Extract the (X, Y) coordinate from the center of the cell holding the provided text.  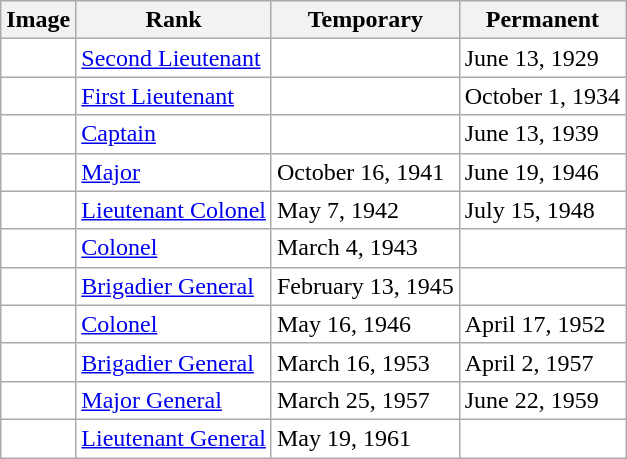
Lieutenant General (174, 438)
June 22, 1959 (542, 400)
July 15, 1948 (542, 210)
March 16, 1953 (365, 362)
May 7, 1942 (365, 210)
February 13, 1945 (365, 286)
Captain (174, 134)
October 1, 1934 (542, 96)
Second Lieutenant (174, 58)
May 19, 1961 (365, 438)
Lieutenant Colonel (174, 210)
Major General (174, 400)
March 25, 1957 (365, 400)
March 4, 1943 (365, 248)
June 19, 1946 (542, 172)
May 16, 1946 (365, 324)
Image (38, 20)
Rank (174, 20)
Permanent (542, 20)
Major (174, 172)
June 13, 1939 (542, 134)
April 2, 1957 (542, 362)
June 13, 1929 (542, 58)
October 16, 1941 (365, 172)
April 17, 1952 (542, 324)
Temporary (365, 20)
First Lieutenant (174, 96)
